Locate the cell with the specified text and output its (X, Y) center coordinate. 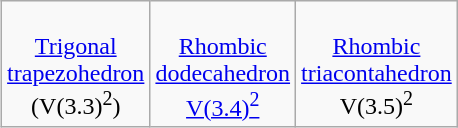
Rhombic triacontahedronV(3.5)2 (377, 64)
Trigonal trapezohedron(V(3.3)2) (76, 64)
Rhombic dodecahedronV(3.4)2 (223, 64)
